Identify which cell holds the provided text, then report its [X, Y] central coordinate. 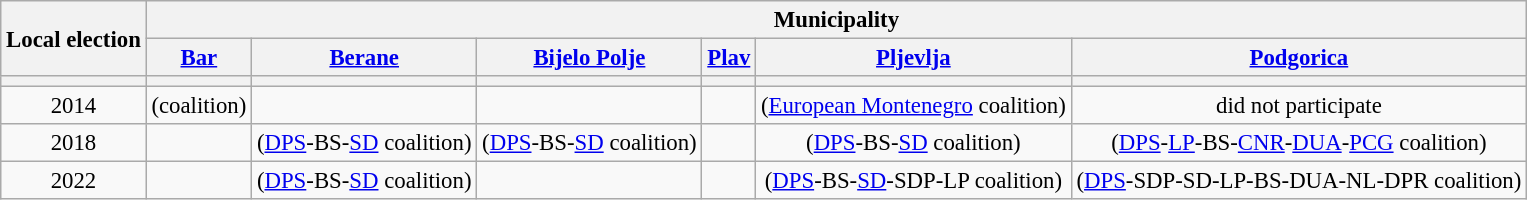
2022 [74, 181]
Local election [74, 38]
did not participate [1299, 106]
Podgorica [1299, 58]
(coalition) [198, 106]
Bar [198, 58]
2014 [74, 106]
(DPS-BS-SD-SDP-LP coalition) [914, 181]
Plav [729, 58]
Pljevlja [914, 58]
(European Montenegro coalition) [914, 106]
Bijelo Polje [590, 58]
2018 [74, 143]
Municipality [836, 20]
(DPS-LP-BS-CNR-DUA-PCG coalition) [1299, 143]
(DPS-SDP-SD-LP-BS-DUA-NL-DPR coalition) [1299, 181]
Berane [364, 58]
